Pinpoint the cell where the given text exists, returning its [X, Y] midpoint coordinate. 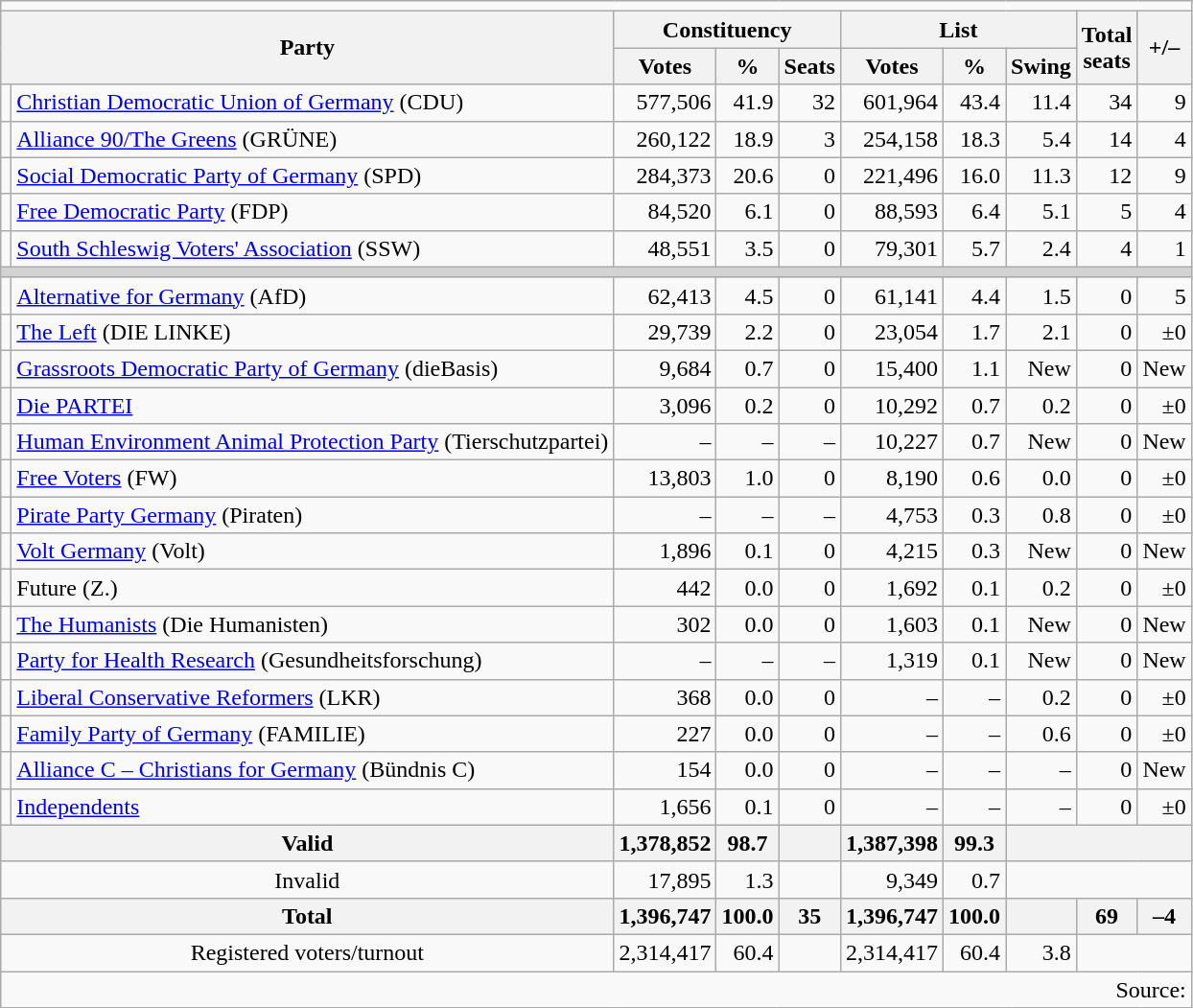
Family Party of Germany (FAMILIE) [313, 734]
South Schleswig Voters' Association (SSW) [313, 248]
1.3 [748, 879]
254,158 [892, 139]
13,803 [666, 479]
4.4 [974, 295]
1,319 [892, 661]
227 [666, 734]
Pirate Party Germany (Piraten) [313, 515]
Registered voters/turnout [307, 952]
221,496 [892, 176]
3,096 [666, 406]
577,506 [666, 103]
Independents [313, 807]
List [958, 30]
260,122 [666, 139]
23,054 [892, 332]
Human Environment Animal Protection Party (Tierschutzpartei) [313, 442]
1 [1164, 248]
368 [666, 697]
Total [307, 916]
29,739 [666, 332]
Party [307, 48]
5.4 [1041, 139]
Grassroots Democratic Party of Germany (dieBasis) [313, 368]
3 [809, 139]
1.5 [1041, 295]
Alliance 90/The Greens (GRÜNE) [313, 139]
18.9 [748, 139]
5.1 [1041, 212]
Die PARTEI [313, 406]
15,400 [892, 368]
48,551 [666, 248]
Totalseats [1107, 48]
5.7 [974, 248]
1,896 [666, 551]
34 [1107, 103]
9,684 [666, 368]
1,378,852 [666, 843]
+/– [1164, 48]
61,141 [892, 295]
14 [1107, 139]
1,656 [666, 807]
8,190 [892, 479]
Free Democratic Party (FDP) [313, 212]
–4 [1164, 916]
79,301 [892, 248]
Free Voters (FW) [313, 479]
1.7 [974, 332]
98.7 [748, 843]
32 [809, 103]
35 [809, 916]
11.4 [1041, 103]
Alternative for Germany (AfD) [313, 295]
1.0 [748, 479]
2.2 [748, 332]
1,387,398 [892, 843]
3.8 [1041, 952]
Volt Germany (Volt) [313, 551]
442 [666, 588]
Invalid [307, 879]
17,895 [666, 879]
Christian Democratic Union of Germany (CDU) [313, 103]
18.3 [974, 139]
4.5 [748, 295]
302 [666, 624]
6.1 [748, 212]
3.5 [748, 248]
41.9 [748, 103]
20.6 [748, 176]
99.3 [974, 843]
16.0 [974, 176]
1.1 [974, 368]
88,593 [892, 212]
4,215 [892, 551]
1,603 [892, 624]
0.8 [1041, 515]
62,413 [666, 295]
Seats [809, 66]
1,692 [892, 588]
Constituency [727, 30]
10,292 [892, 406]
The Left (DIE LINKE) [313, 332]
2.4 [1041, 248]
84,520 [666, 212]
601,964 [892, 103]
Liberal Conservative Reformers (LKR) [313, 697]
154 [666, 770]
43.4 [974, 103]
Source: [596, 989]
The Humanists (Die Humanisten) [313, 624]
Swing [1041, 66]
11.3 [1041, 176]
Social Democratic Party of Germany (SPD) [313, 176]
Future (Z.) [313, 588]
9,349 [892, 879]
284,373 [666, 176]
Valid [307, 843]
Alliance C – Christians for Germany (Bündnis C) [313, 770]
2.1 [1041, 332]
69 [1107, 916]
4,753 [892, 515]
Party for Health Research (Gesundheitsforschung) [313, 661]
6.4 [974, 212]
12 [1107, 176]
10,227 [892, 442]
